Scan for the cell matching the given text and deliver its (x, y) coordinate at center. 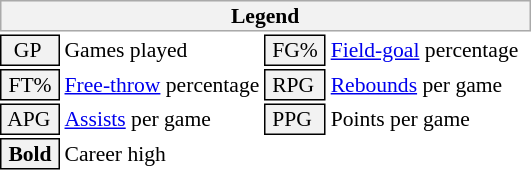
Legend (265, 16)
Bold (30, 154)
Games played (162, 50)
Free-throw percentage (162, 85)
Rebounds per game (430, 85)
Points per game (430, 120)
APG (30, 120)
FG% (295, 50)
RPG (295, 85)
GP (30, 50)
FT% (30, 85)
Field-goal percentage (430, 50)
Career high (162, 154)
PPG (295, 120)
Assists per game (162, 120)
